Return [x, y] of the center of cell containing provided text 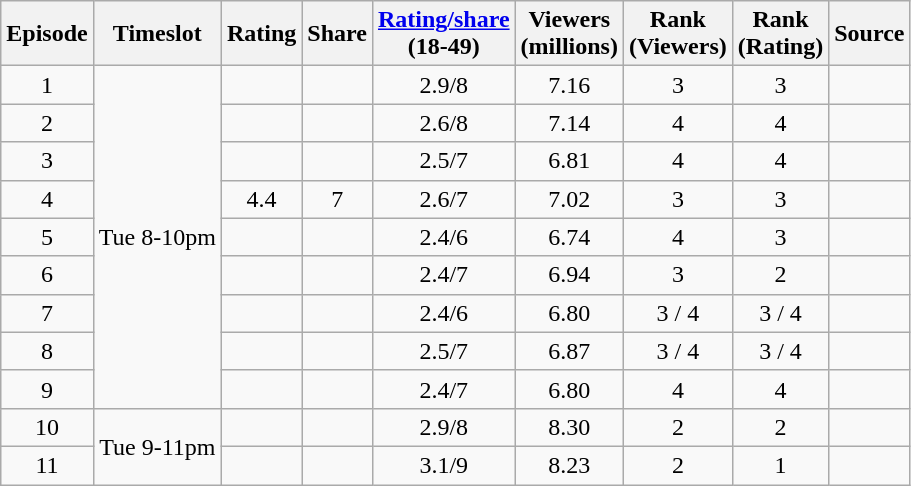
7.02 [569, 199]
4.4 [261, 199]
6.94 [569, 275]
Tue 8-10pm [157, 238]
8.30 [569, 427]
Rank(Viewers) [678, 34]
6.74 [569, 237]
Rating/share(18-49) [444, 34]
6 [47, 275]
6.87 [569, 351]
10 [47, 427]
Viewers(millions) [569, 34]
Episode [47, 34]
Timeslot [157, 34]
Tue 9-11pm [157, 446]
3.1/9 [444, 465]
6.81 [569, 161]
8 [47, 351]
7.16 [569, 85]
Share [338, 34]
2.6/8 [444, 123]
9 [47, 389]
Source [870, 34]
8.23 [569, 465]
Rating [261, 34]
2.6/7 [444, 199]
5 [47, 237]
11 [47, 465]
7.14 [569, 123]
Rank(Rating) [780, 34]
